Return (X, Y) of the center of cell containing provided text 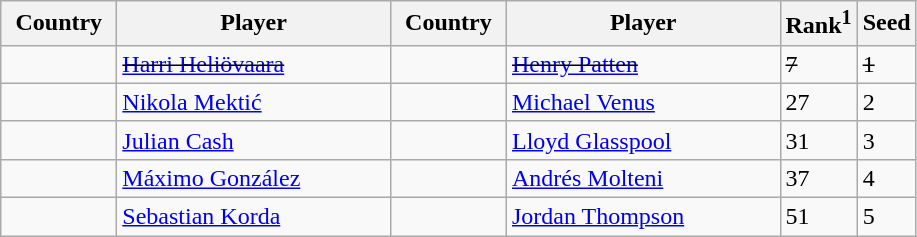
Lloyd Glasspool (643, 140)
Michael Venus (643, 102)
Máximo González (254, 178)
2 (886, 102)
3 (886, 140)
Sebastian Korda (254, 217)
31 (818, 140)
1 (886, 64)
Harri Heliövaara (254, 64)
5 (886, 217)
Julian Cash (254, 140)
Nikola Mektić (254, 102)
37 (818, 178)
4 (886, 178)
51 (818, 217)
Rank1 (818, 24)
27 (818, 102)
Andrés Molteni (643, 178)
7 (818, 64)
Jordan Thompson (643, 217)
Seed (886, 24)
Henry Patten (643, 64)
